Determine the [x, y] coordinate at the center of the cell enclosing the given text.  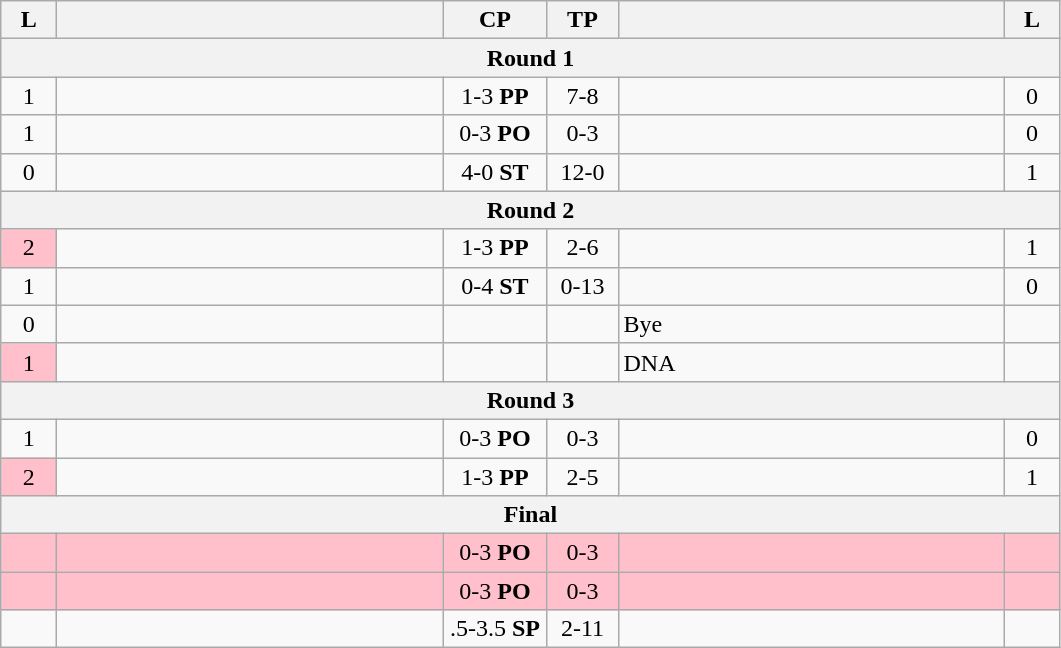
4-0 ST [495, 172]
Bye [811, 324]
Round 2 [530, 210]
TP [582, 20]
2-5 [582, 477]
0-13 [582, 286]
0-4 ST [495, 286]
CP [495, 20]
2-11 [582, 629]
DNA [811, 362]
Round 3 [530, 400]
12-0 [582, 172]
Final [530, 515]
.5-3.5 SP [495, 629]
7-8 [582, 96]
Round 1 [530, 58]
2-6 [582, 248]
